For the text-containing cell, return its midpoint in (X, Y) coordinate format. 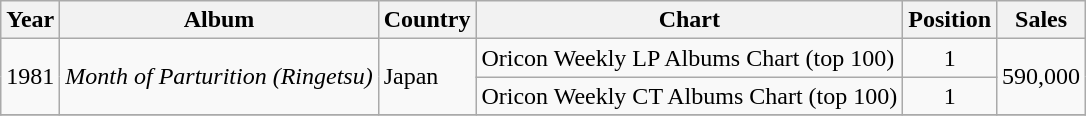
Album (219, 20)
Country (427, 20)
Year (30, 20)
590,000 (1042, 77)
1981 (30, 77)
Oricon Weekly CT Albums Chart (top 100) (690, 96)
Sales (1042, 20)
Chart (690, 20)
Month of Parturition (Ringetsu) (219, 77)
Position (950, 20)
Oricon Weekly LP Albums Chart (top 100) (690, 58)
Japan (427, 77)
